Extract the [x, y] coordinate from the center of the cell holding the provided text.  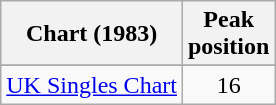
Chart (1983) [92, 34]
UK Singles Chart [92, 85]
Peakposition [228, 34]
16 [228, 85]
